Scan for the cell matching the given text and deliver its (x, y) coordinate at center. 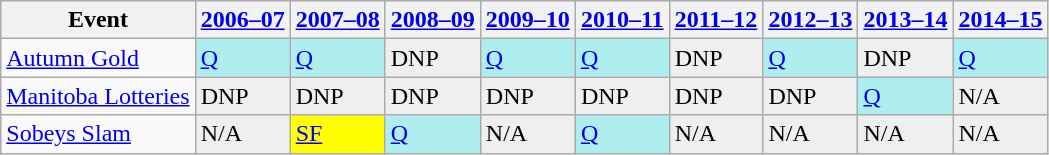
Event (98, 20)
Autumn Gold (98, 58)
Manitoba Lotteries (98, 96)
2006–07 (242, 20)
2013–14 (906, 20)
2009–10 (528, 20)
2011–12 (716, 20)
SF (338, 134)
2007–08 (338, 20)
2008–09 (432, 20)
2012–13 (810, 20)
Sobeys Slam (98, 134)
2014–15 (1000, 20)
2010–11 (622, 20)
